Output the [x, y] coordinate of the center of the cell containing the given text.  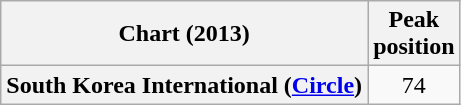
74 [414, 85]
South Korea International (Circle) [184, 85]
Chart (2013) [184, 34]
Peakposition [414, 34]
